Provide the (X, Y) coordinate of the cell's center where the given text is located.  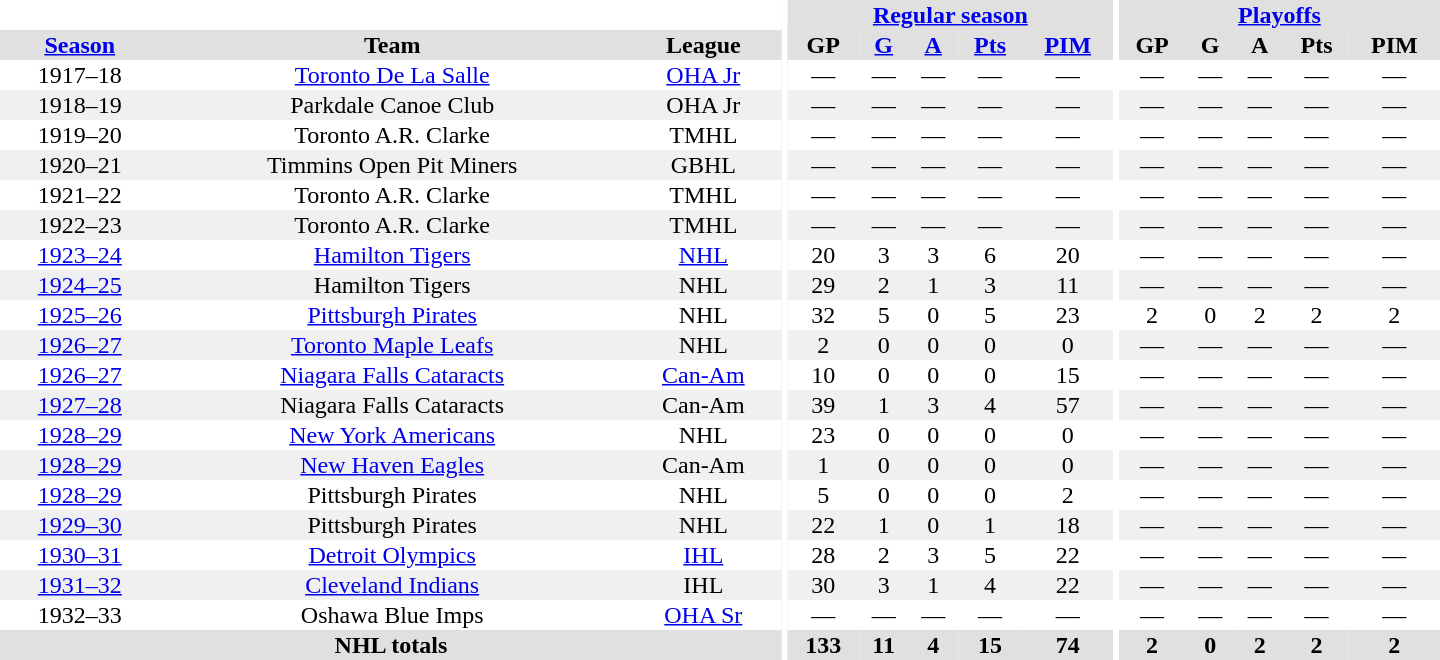
1921–22 (80, 195)
30 (823, 585)
10 (823, 375)
NHL totals (391, 645)
Detroit Olympics (392, 555)
29 (823, 285)
League (704, 45)
1922–23 (80, 225)
1925–26 (80, 315)
1918–19 (80, 105)
1930–31 (80, 555)
32 (823, 315)
6 (990, 255)
1932–33 (80, 615)
GBHL (704, 165)
New York Americans (392, 435)
57 (1068, 405)
Regular season (950, 15)
Parkdale Canoe Club (392, 105)
39 (823, 405)
Toronto Maple Leafs (392, 345)
1923–24 (80, 255)
Season (80, 45)
74 (1068, 645)
1924–25 (80, 285)
1931–32 (80, 585)
1919–20 (80, 135)
133 (823, 645)
18 (1068, 525)
Cleveland Indians (392, 585)
Oshawa Blue Imps (392, 615)
1920–21 (80, 165)
Playoffs (1280, 15)
New Haven Eagles (392, 465)
OHA Sr (704, 615)
28 (823, 555)
1927–28 (80, 405)
1917–18 (80, 75)
Toronto De La Salle (392, 75)
Timmins Open Pit Miners (392, 165)
Team (392, 45)
1929–30 (80, 525)
